Determine the [x, y] coordinate at the center of the cell enclosing the given text.  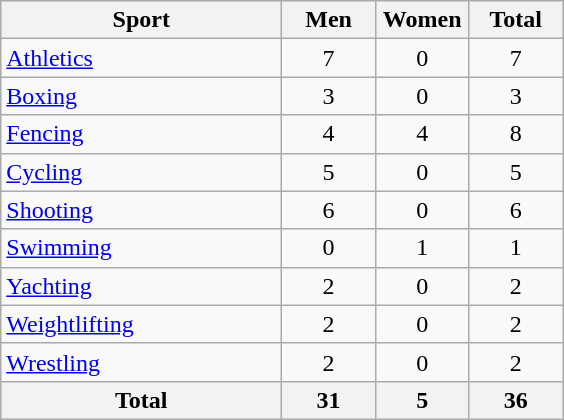
Boxing [142, 96]
Fencing [142, 134]
Swimming [142, 248]
Men [329, 20]
8 [516, 134]
Athletics [142, 58]
Wrestling [142, 362]
Shooting [142, 210]
Yachting [142, 286]
Sport [142, 20]
Cycling [142, 172]
Women [422, 20]
36 [516, 400]
31 [329, 400]
Weightlifting [142, 324]
